Capture the cell that displays the provided text and extract its (x, y) central coordinate. 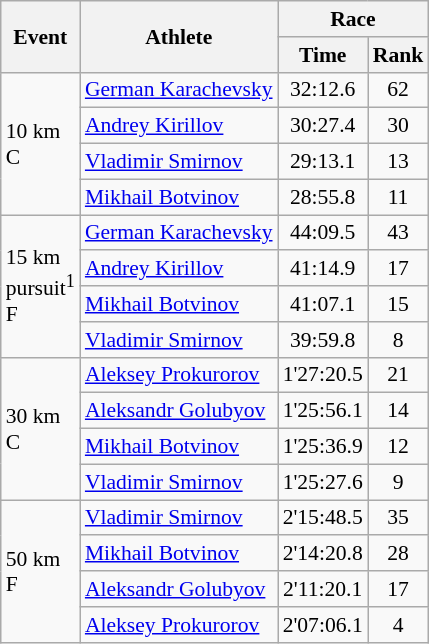
2'11:20.1 (323, 589)
Race (354, 19)
2'14:20.8 (323, 554)
1'25:27.6 (323, 482)
35 (398, 518)
8 (398, 340)
50 km F (40, 571)
41:07.1 (323, 304)
2'07:06.1 (323, 625)
1'27:20.5 (323, 375)
43 (398, 233)
Event (40, 36)
1'25:36.9 (323, 447)
15 km pursuit1 F (40, 286)
11 (398, 197)
Athlete (179, 36)
10 km C (40, 143)
4 (398, 625)
9 (398, 482)
15 (398, 304)
Time (323, 55)
21 (398, 375)
14 (398, 411)
62 (398, 90)
Rank (398, 55)
28 (398, 554)
39:59.8 (323, 340)
29:13.1 (323, 162)
30:27.4 (323, 126)
2'15:48.5 (323, 518)
13 (398, 162)
44:09.5 (323, 233)
1'25:56.1 (323, 411)
30 (398, 126)
12 (398, 447)
41:14.9 (323, 269)
30 km C (40, 428)
28:55.8 (323, 197)
32:12.6 (323, 90)
